Capture the cell that displays the provided text and extract its [X, Y] central coordinate. 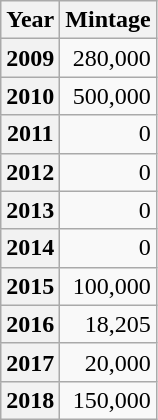
2010 [30, 96]
2013 [30, 210]
20,000 [108, 362]
Year [30, 20]
2016 [30, 324]
2012 [30, 172]
2015 [30, 286]
2018 [30, 400]
280,000 [108, 58]
Mintage [108, 20]
100,000 [108, 286]
2014 [30, 248]
18,205 [108, 324]
150,000 [108, 400]
2017 [30, 362]
2011 [30, 134]
2009 [30, 58]
500,000 [108, 96]
